Return the (x, y) coordinate for the center point of the cell that contains the specified text.  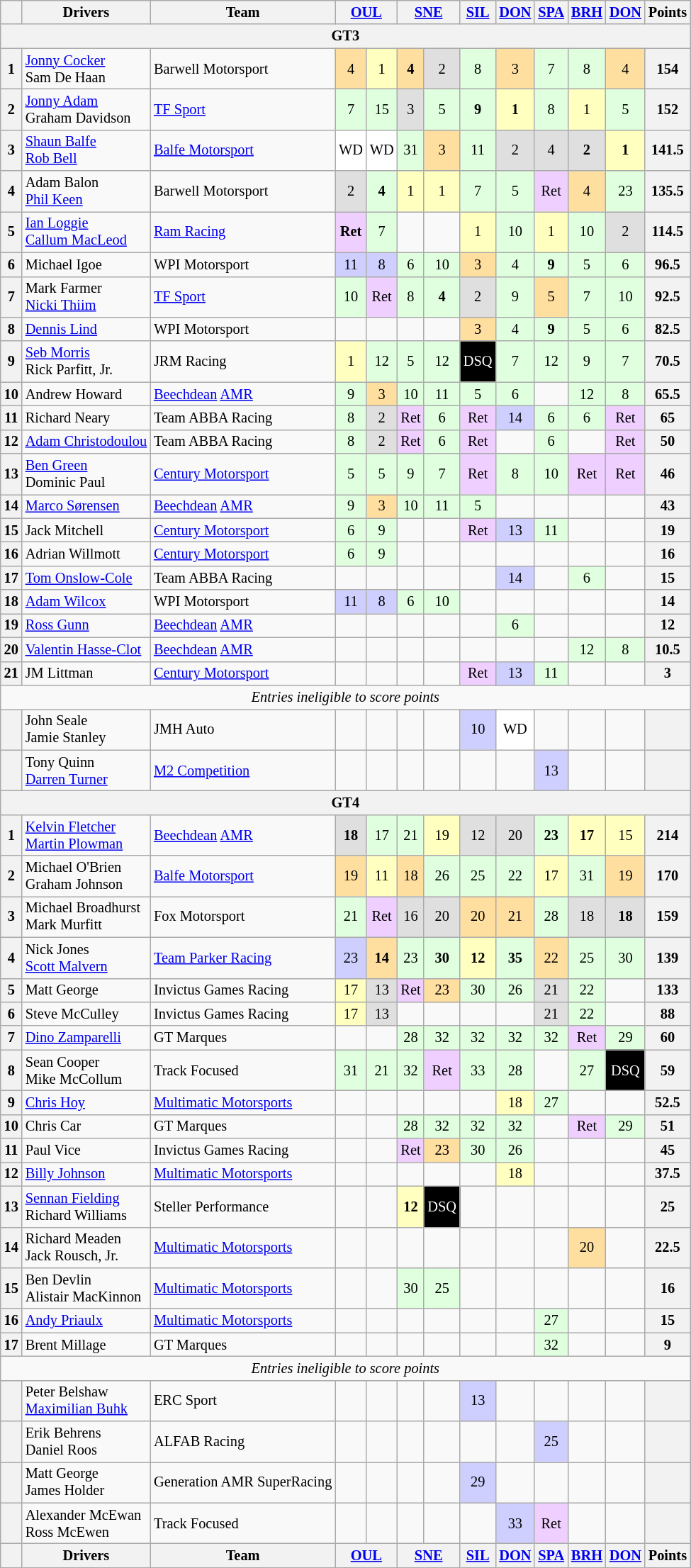
GT3 (346, 36)
Dennis Lind (86, 329)
Nick Jones Scott Malvern (86, 958)
59 (668, 1070)
Fox Motorsport (242, 917)
65 (668, 418)
46 (668, 474)
Peter Belshaw Maximilian Buhk (86, 1401)
65.5 (668, 394)
Andrew Howard (86, 394)
Sennan Fielding Richard Williams (86, 1206)
Shaun Balfe Rob Bell (86, 150)
35 (515, 958)
Steller Performance (242, 1206)
Adam Balon Phil Keen (86, 191)
Ram Racing (242, 232)
ALFAB Racing (242, 1442)
Matt George James Holder (86, 1482)
Adam Christodoulou (86, 442)
Seb Morris Rick Parfitt, Jr. (86, 362)
Generation AMR SuperRacing (242, 1482)
Erik Behrens Daniel Roos (86, 1442)
133 (668, 990)
159 (668, 917)
Steve McCulley (86, 1014)
10.5 (668, 649)
37.5 (668, 1174)
Paul Vice (86, 1150)
Kelvin Fletcher Martin Plowman (86, 835)
Ben Devlin Alistair MacKinnon (86, 1288)
96.5 (668, 264)
Tom Onslow-Cole (86, 578)
82.5 (668, 329)
Chris Car (86, 1126)
170 (668, 876)
JRM Racing (242, 362)
139 (668, 958)
Richard Neary (86, 418)
154 (668, 69)
70.5 (668, 362)
214 (668, 835)
John Seale Jamie Stanley (86, 729)
Tony Quinn Darren Turner (86, 771)
Ben Green Dominic Paul (86, 474)
Valentin Hasse-Clot (86, 649)
Sean Cooper Mike McCollum (86, 1070)
JMH Auto (242, 729)
50 (668, 442)
Billy Johnson (86, 1174)
88 (668, 1014)
141.5 (668, 150)
Michael O'Brien Graham Johnson (86, 876)
Ross Gunn (86, 625)
Team Parker Racing (242, 958)
22.5 (668, 1248)
52.5 (668, 1102)
Ian Loggie Callum MacLeod (86, 232)
GT4 (346, 802)
Andy Priaulx (86, 1321)
Jack Mitchell (86, 530)
45 (668, 1150)
92.5 (668, 297)
Brent Millage (86, 1345)
152 (668, 109)
Marco Sørensen (86, 506)
ERC Sport (242, 1401)
Michael Broadhurst Mark Murfitt (86, 917)
43 (668, 506)
Jonny Cocker Sam De Haan (86, 69)
JM Littman (86, 673)
Adrian Willmott (86, 554)
51 (668, 1126)
Dino Zamparelli (86, 1038)
Adam Wilcox (86, 602)
Michael Igoe (86, 264)
Alexander McEwan Ross McEwen (86, 1523)
M2 Competition (242, 771)
135.5 (668, 191)
Jonny Adam Graham Davidson (86, 109)
60 (668, 1038)
114.5 (668, 232)
Richard Meaden Jack Rousch, Jr. (86, 1248)
Matt George (86, 990)
Chris Hoy (86, 1102)
Mark Farmer Nicki Thiim (86, 297)
